From the cell containing the given text, extract its center point as (x, y) coordinate. 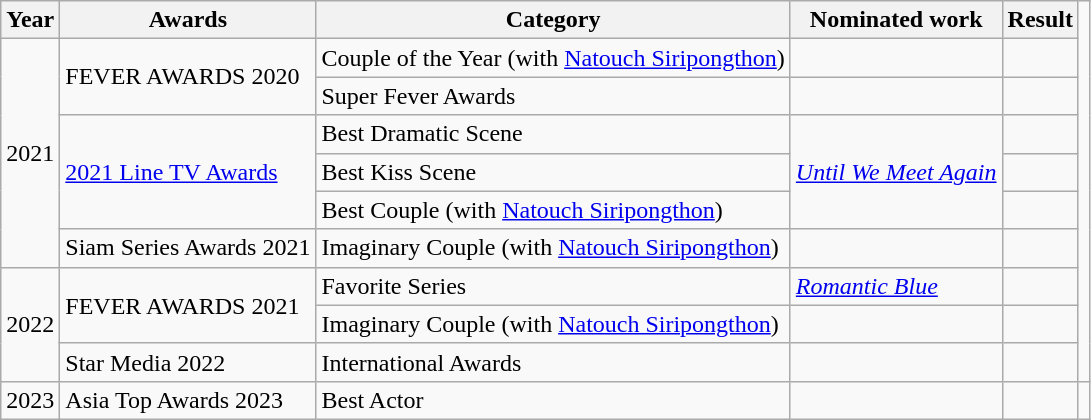
Best Actor (553, 400)
Best Kiss Scene (553, 172)
International Awards (553, 362)
2022 (30, 324)
Star Media 2022 (188, 362)
Awards (188, 20)
Category (553, 20)
Best Couple (with Natouch Siripongthon) (553, 210)
Romantic Blue (896, 286)
FEVER AWARDS 2021 (188, 305)
Result (1040, 20)
Super Fever Awards (553, 96)
2021 (30, 153)
FEVER AWARDS 2020 (188, 77)
Best Dramatic Scene (553, 134)
2021 Line TV Awards (188, 172)
Asia Top Awards 2023 (188, 400)
Siam Series Awards 2021 (188, 248)
Nominated work (896, 20)
Couple of the Year (with Natouch Siripongthon) (553, 58)
2023 (30, 400)
Until We Meet Again (896, 172)
Favorite Series (553, 286)
Year (30, 20)
